Provide the [x, y] coordinate of the cell's center where the given text is located.  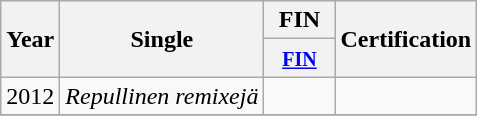
Year [30, 39]
Repullinen remixejä [162, 96]
Certification [406, 39]
Single [162, 39]
2012 [30, 96]
